For the text-containing cell, return its midpoint in [X, Y] coordinate format. 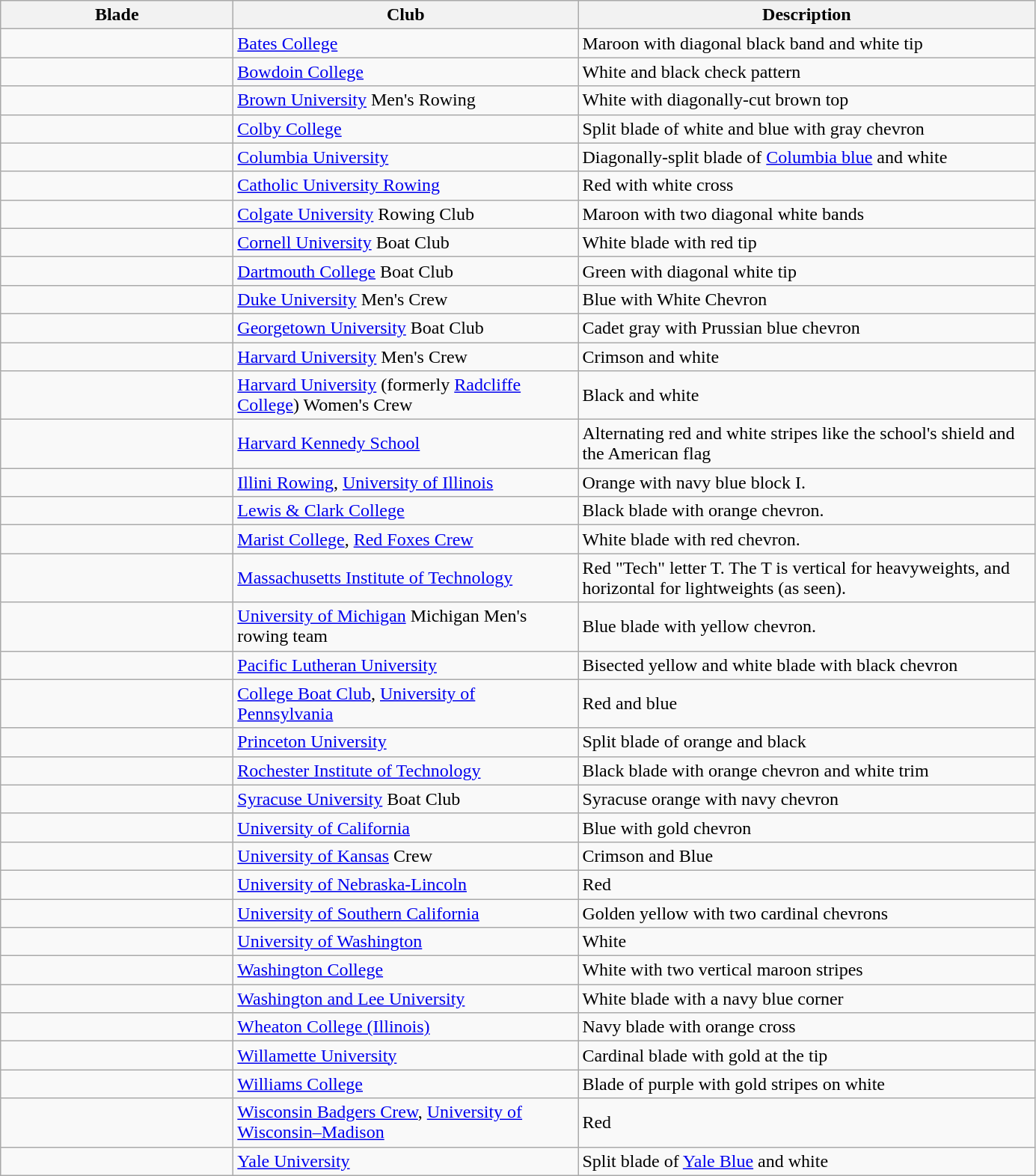
Colgate University Rowing Club [405, 214]
Maroon with two diagonal white bands [806, 214]
Wisconsin Badgers Crew, University of Wisconsin–Madison [405, 1122]
Description [806, 15]
Orange with navy blue block I. [806, 483]
University of Southern California [405, 913]
Brown University Men's Rowing [405, 100]
Golden yellow with two cardinal chevrons [806, 913]
Washington College [405, 970]
Duke University Men's Crew [405, 299]
Black blade with orange chevron and white trim [806, 771]
Bowdoin College [405, 72]
Alternating red and white stripes like the school's shield and the American flag [806, 444]
Illini Rowing, University of Illinois [405, 483]
Yale University [405, 1161]
Cadet gray with Prussian blue chevron [806, 328]
Colby College [405, 129]
Bisected yellow and white blade with black chevron [806, 665]
Harvard Kennedy School [405, 444]
Columbia University [405, 157]
White [806, 942]
Green with diagonal white tip [806, 271]
University of Kansas Crew [405, 856]
Wheaton College (Illinois) [405, 1027]
University of Michigan Michigan Men's rowing team [405, 627]
Blue with gold chevron [806, 827]
Syracuse orange with navy chevron [806, 799]
Willamette University [405, 1056]
Washington and Lee University [405, 999]
Navy blade with orange cross [806, 1027]
Georgetown University Boat Club [405, 328]
Catholic University Rowing [405, 186]
Dartmouth College Boat Club [405, 271]
Rochester Institute of Technology [405, 771]
Split blade of Yale Blue and white [806, 1161]
Black and white [806, 395]
White blade with a navy blue corner [806, 999]
Red with white cross [806, 186]
Pacific Lutheran University [405, 665]
White and black check pattern [806, 72]
Split blade of white and blue with gray chevron [806, 129]
Diagonally-split blade of Columbia blue and white [806, 157]
Club [405, 15]
Blue with White Chevron [806, 299]
Lewis & Clark College [405, 511]
Crimson and Blue [806, 856]
Blue blade with yellow chevron. [806, 627]
Harvard University (formerly Radcliffe College) Women's Crew [405, 395]
University of Washington [405, 942]
Princeton University [405, 742]
Red "Tech" letter T. The T is vertical for heavyweights, and horizontal for lightweights (as seen). [806, 578]
White with two vertical maroon stripes [806, 970]
Harvard University Men's Crew [405, 357]
White blade with red tip [806, 242]
Massachusetts Institute of Technology [405, 578]
College Boat Club, University of Pennsylvania [405, 703]
Marist College, Red Foxes Crew [405, 539]
Cornell University Boat Club [405, 242]
University of California [405, 827]
Blade of purple with gold stripes on white [806, 1084]
White blade with red chevron. [806, 539]
Red and blue [806, 703]
Black blade with orange chevron. [806, 511]
Williams College [405, 1084]
Syracuse University Boat Club [405, 799]
University of Nebraska-Lincoln [405, 884]
Blade [117, 15]
Crimson and white [806, 357]
Bates College [405, 43]
Split blade of orange and black [806, 742]
Maroon with diagonal black band and white tip [806, 43]
Cardinal blade with gold at the tip [806, 1056]
White with diagonally-cut brown top [806, 100]
